Capture the cell that displays the provided text and extract its [X, Y] central coordinate. 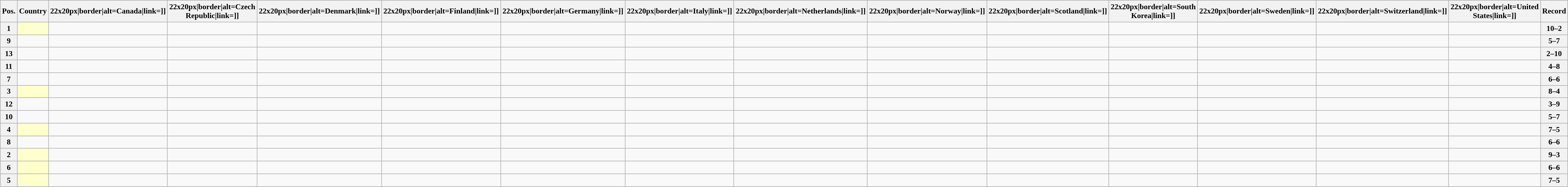
13 [9, 54]
11 [9, 66]
3 [9, 92]
5 [9, 180]
22x20px|border|alt=South Korea|link=]] [1153, 11]
22x20px|border|alt=Germany|link=]] [563, 11]
22x20px|border|alt=United States|link=]] [1495, 11]
9 [9, 41]
4–8 [1554, 66]
22x20px|border|alt=Italy|link=]] [679, 11]
4 [9, 130]
22x20px|border|alt=Norway|link=]] [927, 11]
6 [9, 167]
9–3 [1554, 155]
10 [9, 117]
Record [1554, 11]
Country [33, 11]
2 [9, 155]
3–9 [1554, 104]
22x20px|border|alt=Denmark|link=]] [319, 11]
22x20px|border|alt=Netherlands|link=]] [801, 11]
1 [9, 28]
7 [9, 79]
22x20px|border|alt=Canada|link=]] [108, 11]
22x20px|border|alt=Sweden|link=]] [1257, 11]
12 [9, 104]
8–4 [1554, 92]
2–10 [1554, 54]
22x20px|border|alt=Czech Republic|link=]] [212, 11]
8 [9, 142]
22x20px|border|alt=Scotland|link=]] [1048, 11]
22x20px|border|alt=Finland|link=]] [441, 11]
22x20px|border|alt=Switzerland|link=]] [1383, 11]
Pos. [9, 11]
10–2 [1554, 28]
